Output the (X, Y) coordinate of the center of the cell containing the given text.  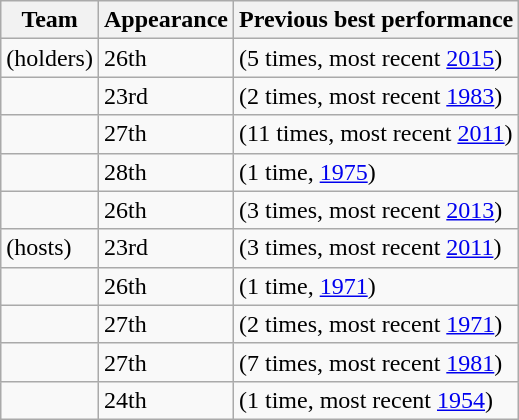
(11 times, most recent 2011) (376, 134)
28th (166, 172)
(hosts) (50, 248)
(2 times, most recent 1971) (376, 324)
(3 times, most recent 2013) (376, 210)
(3 times, most recent 2011) (376, 248)
(holders) (50, 58)
(2 times, most recent 1983) (376, 96)
(7 times, most recent 1981) (376, 362)
Appearance (166, 20)
(1 time, 1971) (376, 286)
Team (50, 20)
Previous best performance (376, 20)
(1 time, most recent 1954) (376, 400)
(5 times, most recent 2015) (376, 58)
24th (166, 400)
(1 time, 1975) (376, 172)
